Return [x, y] of the center of cell containing provided text 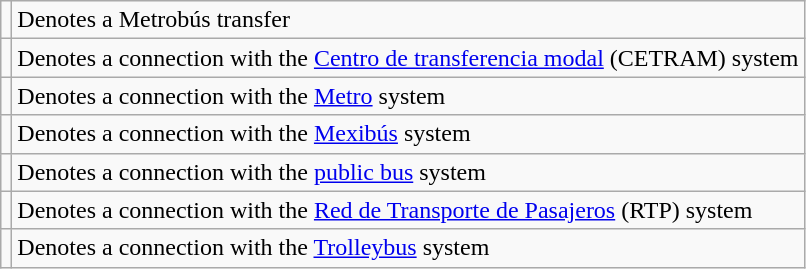
Denotes a connection with the Centro de transferencia modal (CETRAM) system [408, 58]
Denotes a connection with the Metro system [408, 96]
Denotes a connection with the Trolleybus system [408, 248]
Denotes a connection with the Red de Transporte de Pasajeros (RTP) system [408, 210]
Denotes a Metrobús transfer [408, 20]
Denotes a connection with the public bus system [408, 172]
Denotes a connection with the Mexibús system [408, 134]
